Locate the cell with the specified text and output its (X, Y) center coordinate. 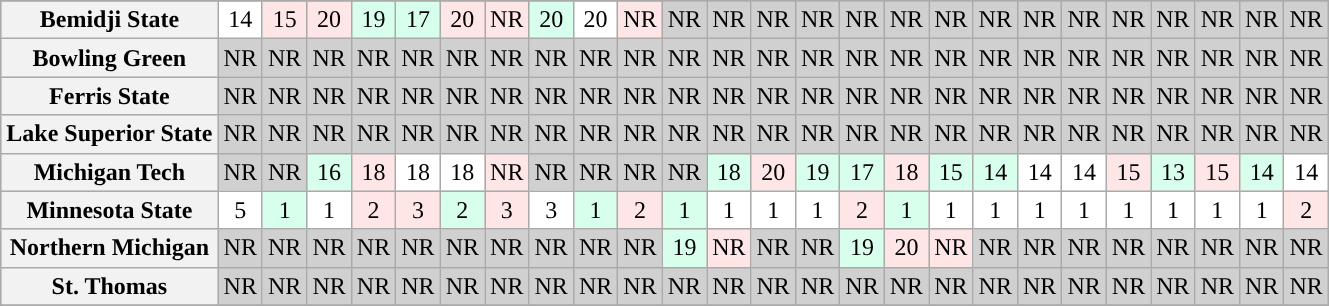
Minnesota State (110, 210)
Lake Superior State (110, 134)
Bemidji State (110, 20)
16 (329, 172)
St. Thomas (110, 286)
13 (1173, 172)
5 (240, 210)
Bowling Green (110, 58)
Ferris State (110, 96)
Northern Michigan (110, 248)
Michigan Tech (110, 172)
